Provide the (X, Y) coordinate of the cell's center where the given text is located.  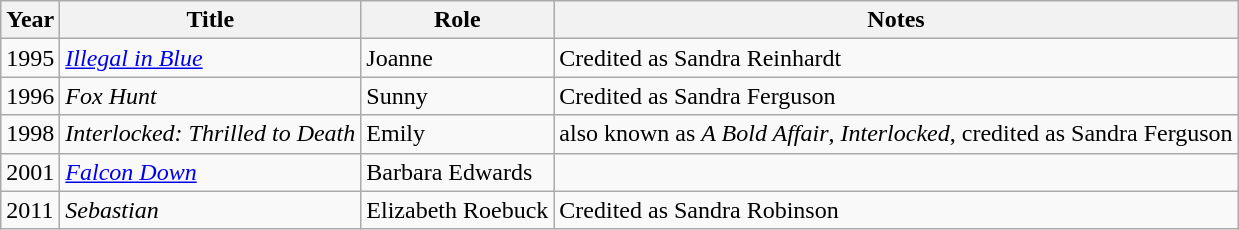
Fox Hunt (210, 96)
2011 (30, 210)
2001 (30, 172)
Notes (896, 20)
Emily (458, 134)
Barbara Edwards (458, 172)
1995 (30, 58)
Credited as Sandra Robinson (896, 210)
Year (30, 20)
Elizabeth Roebuck (458, 210)
Credited as Sandra Ferguson (896, 96)
Sunny (458, 96)
Credited as Sandra Reinhardt (896, 58)
Illegal in Blue (210, 58)
also known as A Bold Affair, Interlocked, credited as Sandra Ferguson (896, 134)
1998 (30, 134)
Interlocked: Thrilled to Death (210, 134)
Sebastian (210, 210)
Title (210, 20)
Joanne (458, 58)
Role (458, 20)
Falcon Down (210, 172)
1996 (30, 96)
